Locate the cell with the specified text and output its (X, Y) center coordinate. 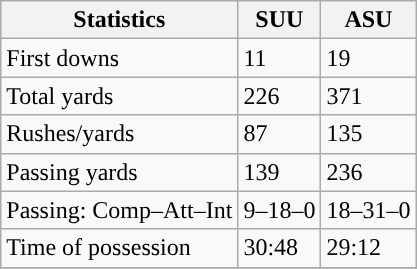
29:12 (368, 248)
Passing yards (120, 172)
226 (280, 96)
11 (280, 58)
87 (280, 134)
9–18–0 (280, 210)
18–31–0 (368, 210)
139 (280, 172)
Rushes/yards (120, 134)
19 (368, 58)
371 (368, 96)
First downs (120, 58)
SUU (280, 20)
ASU (368, 20)
30:48 (280, 248)
Time of possession (120, 248)
Total yards (120, 96)
135 (368, 134)
236 (368, 172)
Statistics (120, 20)
Passing: Comp–Att–Int (120, 210)
